Scan for the cell matching the given text and deliver its (x, y) coordinate at center. 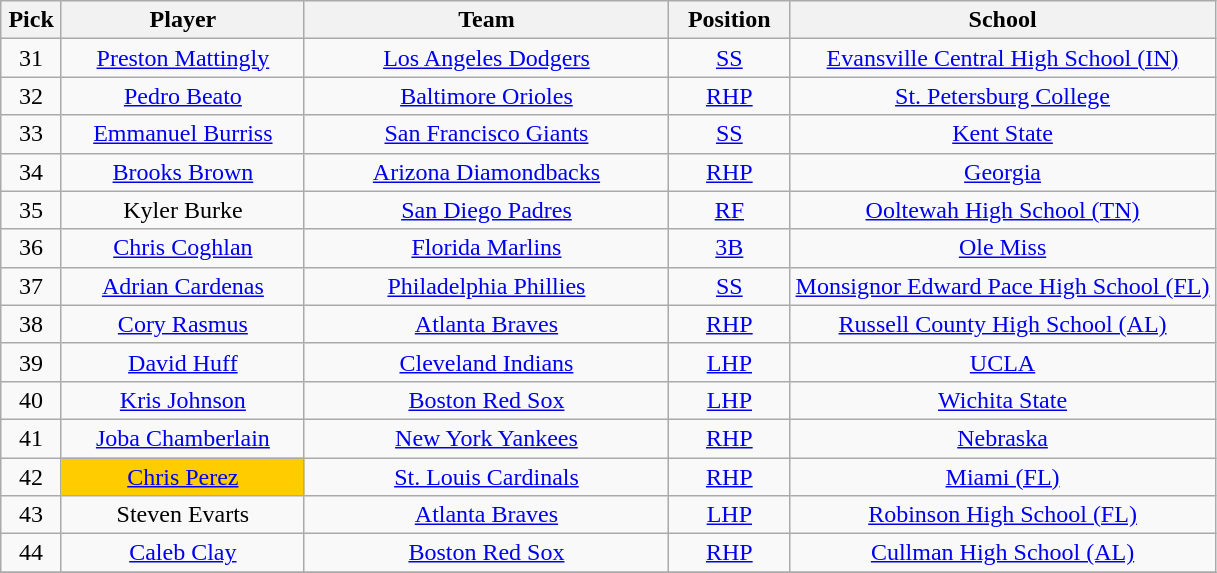
Georgia (1002, 172)
St. Louis Cardinals (486, 477)
32 (32, 96)
Caleb Clay (182, 553)
Robinson High School (FL) (1002, 515)
New York Yankees (486, 438)
31 (32, 58)
44 (32, 553)
St. Petersburg College (1002, 96)
Russell County High School (AL) (1002, 324)
UCLA (1002, 362)
33 (32, 134)
Baltimore Orioles (486, 96)
David Huff (182, 362)
36 (32, 248)
Emmanuel Burriss (182, 134)
San Francisco Giants (486, 134)
Chris Coghlan (182, 248)
35 (32, 210)
3B (730, 248)
Ole Miss (1002, 248)
Cullman High School (AL) (1002, 553)
Kris Johnson (182, 400)
Player (182, 20)
40 (32, 400)
Florida Marlins (486, 248)
San Diego Padres (486, 210)
Team (486, 20)
School (1002, 20)
42 (32, 477)
Steven Evarts (182, 515)
Pedro Beato (182, 96)
39 (32, 362)
41 (32, 438)
Ooltewah High School (TN) (1002, 210)
Kyler Burke (182, 210)
34 (32, 172)
43 (32, 515)
RF (730, 210)
Wichita State (1002, 400)
Preston Mattingly (182, 58)
Kent State (1002, 134)
Miami (FL) (1002, 477)
38 (32, 324)
Joba Chamberlain (182, 438)
Position (730, 20)
Arizona Diamondbacks (486, 172)
Philadelphia Phillies (486, 286)
Evansville Central High School (IN) (1002, 58)
Chris Perez (182, 477)
Pick (32, 20)
37 (32, 286)
Brooks Brown (182, 172)
Cory Rasmus (182, 324)
Nebraska (1002, 438)
Adrian Cardenas (182, 286)
Cleveland Indians (486, 362)
Monsignor Edward Pace High School (FL) (1002, 286)
Los Angeles Dodgers (486, 58)
